Provide the (x, y) coordinate of the cell's center where the given text is located.  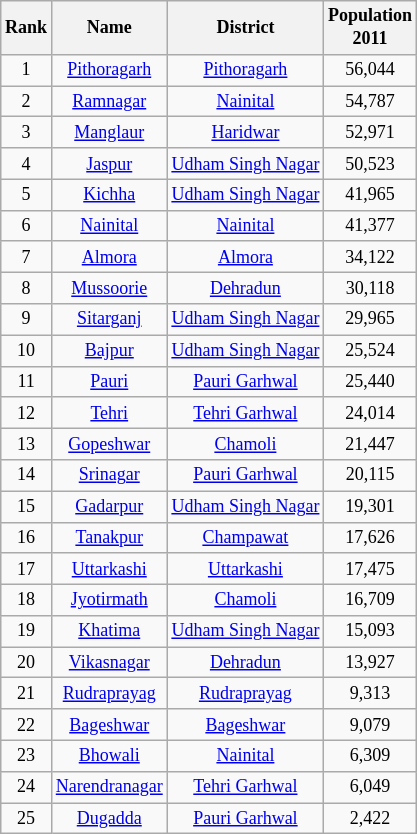
18 (26, 600)
Gadarpur (109, 506)
5 (26, 194)
4 (26, 164)
17,626 (370, 538)
7 (26, 256)
1 (26, 70)
Tehri (109, 412)
Gopeshwar (109, 444)
23 (26, 756)
30,118 (370, 288)
Rank (26, 28)
25 (26, 818)
Name (109, 28)
24 (26, 786)
25,524 (370, 350)
20,115 (370, 476)
41,965 (370, 194)
8 (26, 288)
Narendranagar (109, 786)
22 (26, 724)
17,475 (370, 568)
10 (26, 350)
Champawat (246, 538)
50,523 (370, 164)
9,313 (370, 694)
19 (26, 632)
Vikasnagar (109, 662)
12 (26, 412)
13 (26, 444)
Manglaur (109, 132)
11 (26, 382)
21 (26, 694)
6 (26, 226)
56,044 (370, 70)
52,971 (370, 132)
Sitarganj (109, 320)
29,965 (370, 320)
14 (26, 476)
20 (26, 662)
Ramnagar (109, 102)
Bajpur (109, 350)
Mussoorie (109, 288)
19,301 (370, 506)
Haridwar (246, 132)
Jaspur (109, 164)
Pauri (109, 382)
54,787 (370, 102)
Tanakpur (109, 538)
6,049 (370, 786)
15 (26, 506)
9,079 (370, 724)
Jyotirmath (109, 600)
16 (26, 538)
24,014 (370, 412)
25,440 (370, 382)
21,447 (370, 444)
2 (26, 102)
Srinagar (109, 476)
District (246, 28)
Bhowali (109, 756)
Khatima (109, 632)
17 (26, 568)
6,309 (370, 756)
41,377 (370, 226)
Kichha (109, 194)
13,927 (370, 662)
Dugadda (109, 818)
34,122 (370, 256)
9 (26, 320)
Population2011 (370, 28)
16,709 (370, 600)
15,093 (370, 632)
2,422 (370, 818)
3 (26, 132)
